Provide the [x, y] coordinate of the cell's center where the given text is located.  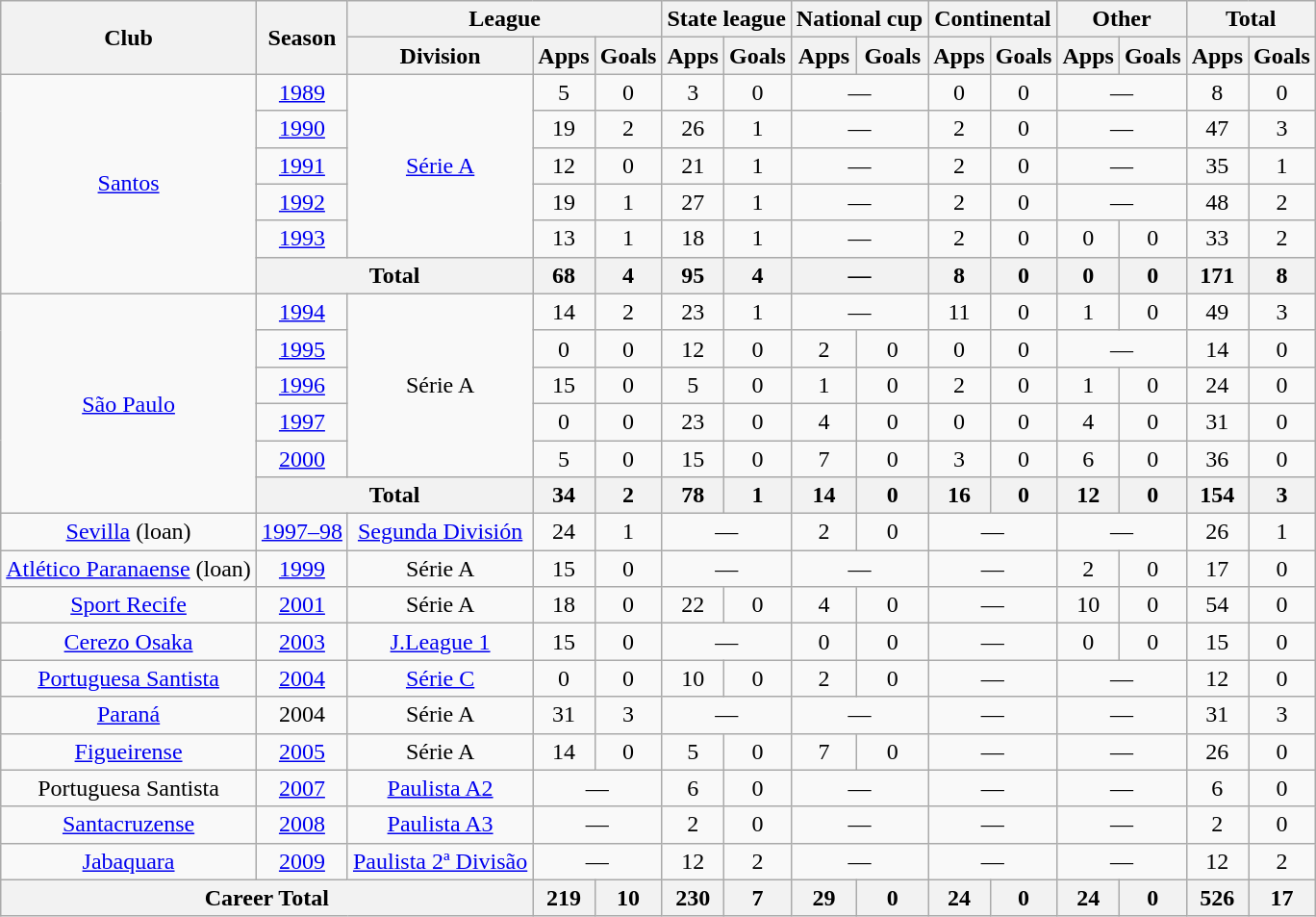
Jabaquara [129, 861]
2005 [302, 751]
219 [564, 898]
1993 [302, 239]
27 [693, 202]
34 [564, 496]
São Paulo [129, 403]
54 [1217, 605]
Paulista 2ª Divisão [440, 861]
171 [1217, 275]
Paulista A2 [440, 788]
35 [1217, 166]
State league [726, 19]
47 [1217, 129]
21 [693, 166]
526 [1217, 898]
33 [1217, 239]
Paraná [129, 715]
Figueirense [129, 751]
Paulista A3 [440, 825]
2009 [302, 861]
13 [564, 239]
Atlético Paranaense (loan) [129, 569]
2000 [302, 459]
1996 [302, 385]
League [504, 19]
1990 [302, 129]
2007 [302, 788]
National cup [859, 19]
1991 [302, 166]
Santacruzense [129, 825]
1992 [302, 202]
230 [693, 898]
Série C [440, 678]
1997 [302, 421]
1999 [302, 569]
78 [693, 496]
1994 [302, 312]
Sport Recife [129, 605]
16 [959, 496]
11 [959, 312]
Cerezo Osaka [129, 642]
Career Total [267, 898]
2003 [302, 642]
1997–98 [302, 532]
48 [1217, 202]
1989 [302, 92]
49 [1217, 312]
Santos [129, 184]
Season [302, 38]
Continental [993, 19]
Sevilla (loan) [129, 532]
Other [1122, 19]
2008 [302, 825]
Segunda División [440, 532]
154 [1217, 496]
68 [564, 275]
Division [440, 56]
J.League 1 [440, 642]
36 [1217, 459]
95 [693, 275]
22 [693, 605]
29 [823, 898]
1995 [302, 348]
Club [129, 38]
2001 [302, 605]
